Output the [X, Y] coordinate of the center of the cell containing the given text.  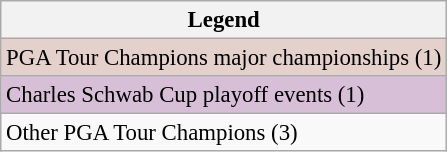
Other PGA Tour Champions (3) [224, 133]
PGA Tour Champions major championships (1) [224, 58]
Charles Schwab Cup playoff events (1) [224, 95]
Legend [224, 20]
